Return the (X, Y) coordinate for the center point of the cell that contains the specified text.  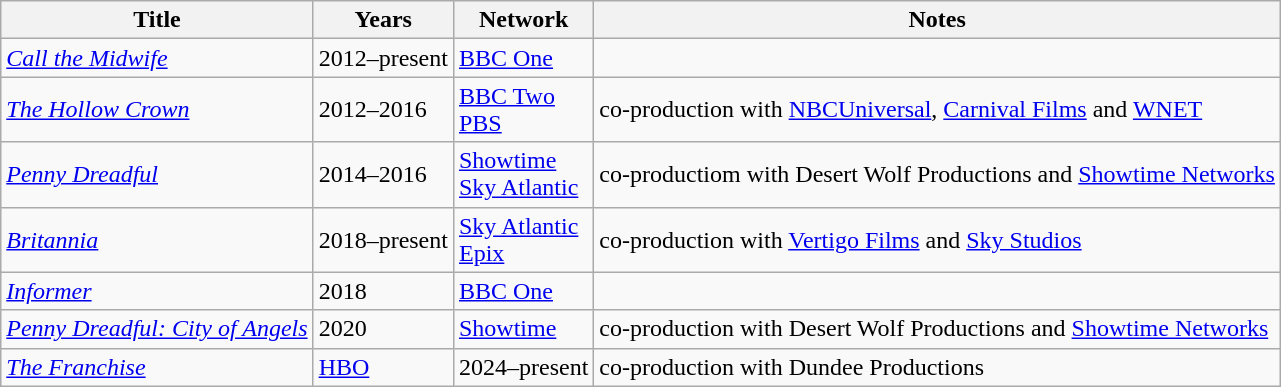
HBO (383, 367)
Notes (938, 20)
2014–2016 (383, 174)
co-production with Dundee Productions (938, 367)
2018–present (383, 240)
BBC TwoPBS (523, 110)
co-production with Desert Wolf Productions and Showtime Networks (938, 329)
Network (523, 20)
The Franchise (157, 367)
Penny Dreadful: City of Angels (157, 329)
Call the Midwife (157, 58)
Penny Dreadful (157, 174)
Sky AtlanticEpix (523, 240)
Britannia (157, 240)
ShowtimeSky Atlantic (523, 174)
2024–present (523, 367)
Years (383, 20)
Title (157, 20)
2018 (383, 291)
Informer (157, 291)
co-production with Vertigo Films and Sky Studios (938, 240)
The Hollow Crown (157, 110)
co-production with NBCUniversal, Carnival Films and WNET (938, 110)
2012–present (383, 58)
Showtime (523, 329)
2012–2016 (383, 110)
co-productiom with Desert Wolf Productions and Showtime Networks (938, 174)
2020 (383, 329)
